Find where the given text appears and provide that cell's center as [X, Y] coordinate. 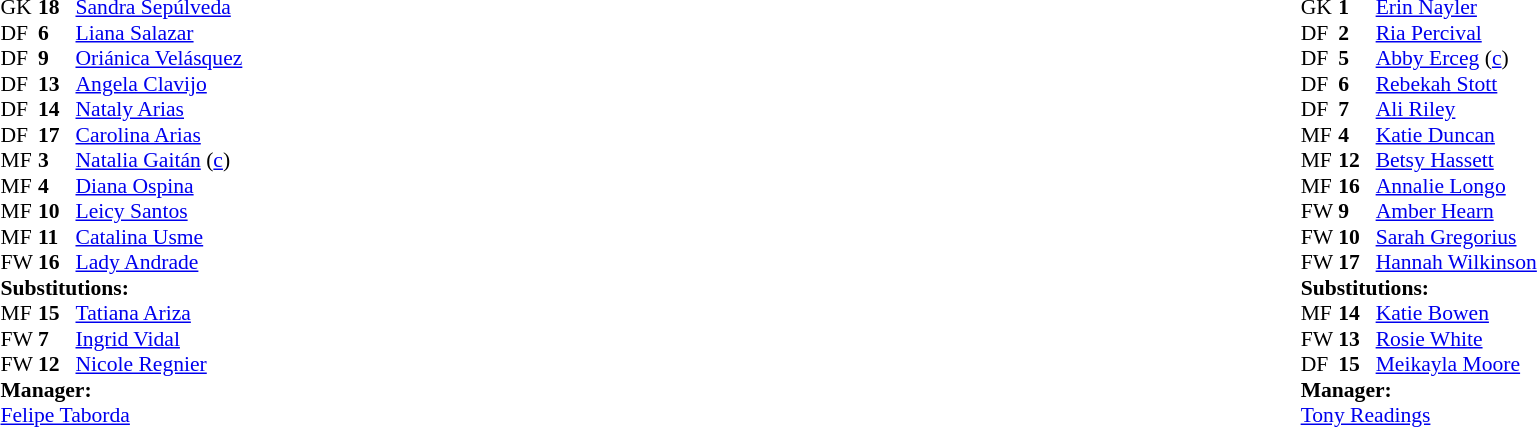
Angela Clavijo [160, 84]
Katie Bowen [1456, 313]
Oriánica Velásquez [160, 59]
Lady Andrade [160, 263]
2 [1357, 33]
Nicole Regnier [160, 365]
Ingrid Vidal [160, 339]
5 [1357, 59]
Ali Riley [1456, 109]
Rosie White [1456, 339]
Ria Percival [1456, 33]
Meikayla Moore [1456, 365]
Rebekah Stott [1456, 84]
3 [57, 161]
Tatiana Ariza [160, 313]
Liana Salazar [160, 33]
Annalie Longo [1456, 186]
Amber Hearn [1456, 211]
Diana Ospina [160, 186]
Sarah Gregorius [1456, 237]
Katie Duncan [1456, 135]
Natalia Gaitán (c) [160, 161]
Nataly Arias [160, 109]
Catalina Usme [160, 237]
Abby Erceg (c) [1456, 59]
Hannah Wilkinson [1456, 263]
11 [57, 237]
Betsy Hassett [1456, 161]
Leicy Santos [160, 211]
Carolina Arias [160, 135]
